Identify which cell holds the provided text, then report its (x, y) central coordinate. 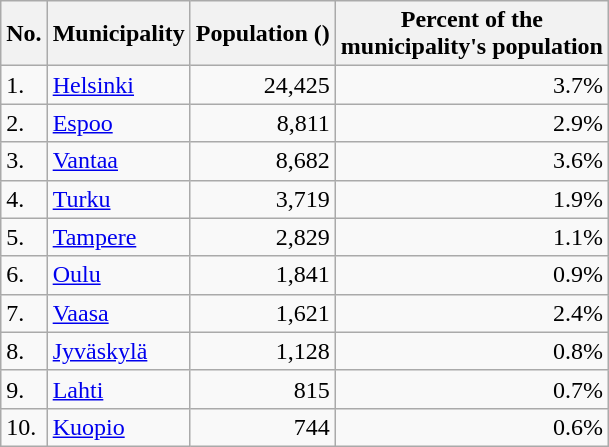
3.6% (472, 161)
7. (24, 313)
8,811 (262, 123)
3. (24, 161)
744 (262, 427)
8. (24, 351)
0.6% (472, 427)
Lahti (118, 389)
Vaasa (118, 313)
5. (24, 237)
Oulu (118, 275)
Percent of themunicipality's population (472, 34)
6. (24, 275)
815 (262, 389)
2.4% (472, 313)
24,425 (262, 85)
Turku (118, 199)
1,128 (262, 351)
1,841 (262, 275)
0.9% (472, 275)
1,621 (262, 313)
Population () (262, 34)
2,829 (262, 237)
2.9% (472, 123)
Tampere (118, 237)
Espoo (118, 123)
1.1% (472, 237)
3.7% (472, 85)
Kuopio (118, 427)
1. (24, 85)
3,719 (262, 199)
Helsinki (118, 85)
1.9% (472, 199)
0.7% (472, 389)
8,682 (262, 161)
2. (24, 123)
9. (24, 389)
No. (24, 34)
4. (24, 199)
10. (24, 427)
Jyväskylä (118, 351)
Municipality (118, 34)
Vantaa (118, 161)
0.8% (472, 351)
